Locate the cell with the specified text and output its [X, Y] center coordinate. 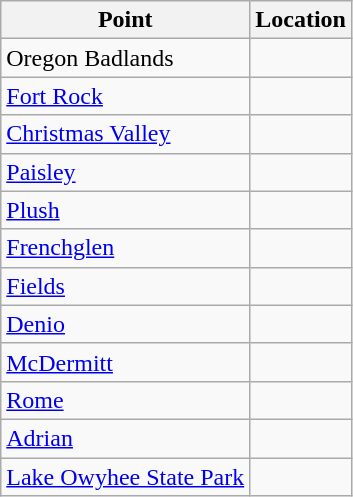
Location [301, 20]
Adrian [126, 438]
Paisley [126, 172]
Denio [126, 324]
Plush [126, 210]
Fields [126, 286]
Lake Owyhee State Park [126, 477]
Rome [126, 400]
Christmas Valley [126, 134]
McDermitt [126, 362]
Fort Rock [126, 96]
Point [126, 20]
Oregon Badlands [126, 58]
Frenchglen [126, 248]
